For the text-containing cell, return its midpoint in (X, Y) coordinate format. 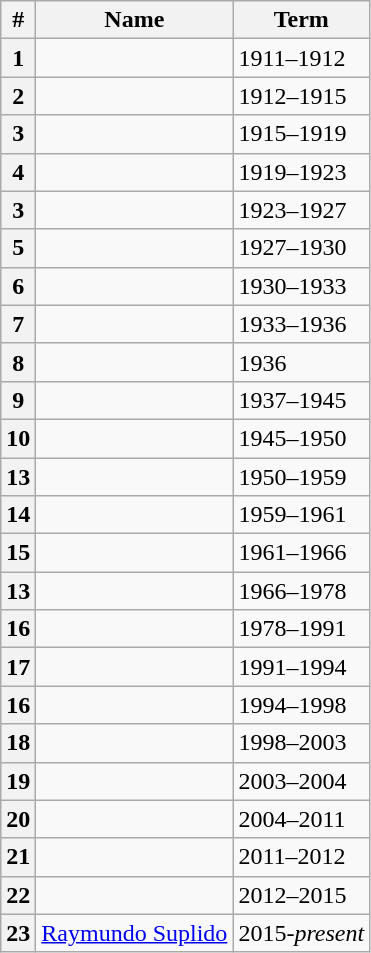
# (18, 20)
1936 (302, 362)
23 (18, 933)
1937–1945 (302, 400)
1966–1978 (302, 591)
1933–1936 (302, 324)
1930–1933 (302, 286)
9 (18, 400)
10 (18, 438)
14 (18, 515)
1959–1961 (302, 515)
2015-present (302, 933)
1991–1994 (302, 667)
7 (18, 324)
1998–2003 (302, 743)
2003–2004 (302, 781)
1912–1915 (302, 96)
1915–1919 (302, 134)
1950–1959 (302, 477)
6 (18, 286)
1927–1930 (302, 248)
1911–1912 (302, 58)
1961–1966 (302, 553)
18 (18, 743)
1945–1950 (302, 438)
17 (18, 667)
2011–2012 (302, 857)
5 (18, 248)
Raymundo Suplido (134, 933)
1 (18, 58)
22 (18, 895)
1978–1991 (302, 629)
2004–2011 (302, 819)
8 (18, 362)
21 (18, 857)
2 (18, 96)
1919–1923 (302, 172)
4 (18, 172)
19 (18, 781)
Name (134, 20)
1923–1927 (302, 210)
Term (302, 20)
2012–2015 (302, 895)
1994–1998 (302, 705)
20 (18, 819)
15 (18, 553)
